Locate the cell with the specified text and output its [X, Y] center coordinate. 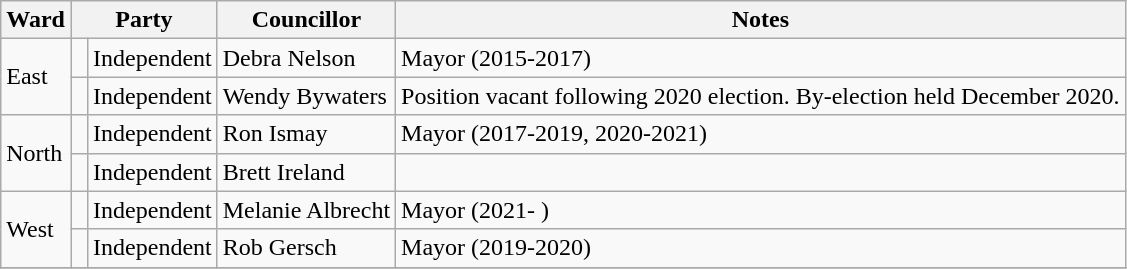
Wendy Bywaters [306, 96]
Ward [36, 20]
East [36, 77]
Notes [761, 20]
Councillor [306, 20]
Party [144, 20]
Melanie Albrecht [306, 210]
Mayor (2015-2017) [761, 58]
North [36, 153]
West [36, 229]
Ron Ismay [306, 134]
Debra Nelson [306, 58]
Rob Gersch [306, 248]
Mayor (2021- ) [761, 210]
Position vacant following 2020 election. By-election held December 2020. [761, 96]
Brett Ireland [306, 172]
Mayor (2017-2019, 2020-2021) [761, 134]
Mayor (2019-2020) [761, 248]
